Identify which cell holds the provided text, then report its (x, y) central coordinate. 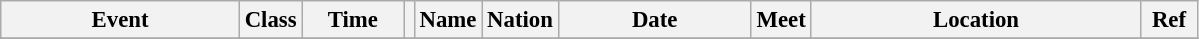
Name (448, 20)
Class (270, 20)
Event (120, 20)
Time (353, 20)
Date (654, 20)
Location (976, 20)
Meet (781, 20)
Ref (1169, 20)
Nation (520, 20)
